Detect which cell encompasses the target text, then output its [X, Y] center coordinate. 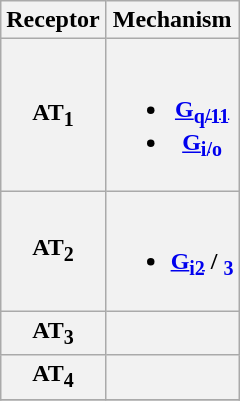
Gq/11Gi/o [172, 116]
AT4 [53, 377]
AT2 [53, 250]
Receptor [53, 20]
Gi2 / 3 [172, 250]
Mechanism [172, 20]
AT3 [53, 333]
AT1 [53, 116]
